Identify which cell holds the provided text, then report its [X, Y] central coordinate. 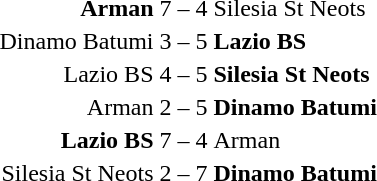
2 – 5 [184, 107]
3 – 5 [184, 41]
7 – 4 [184, 140]
4 – 5 [184, 74]
